Search for the cell housing the specified text and yield its (X, Y) center coordinate. 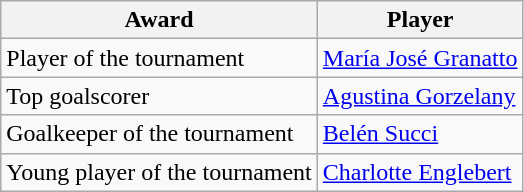
María José Granatto (420, 58)
Top goalscorer (160, 96)
Agustina Gorzelany (420, 96)
Player of the tournament (160, 58)
Player (420, 20)
Goalkeeper of the tournament (160, 134)
Belén Succi (420, 134)
Award (160, 20)
Young player of the tournament (160, 172)
Charlotte Englebert (420, 172)
